For the text-containing cell, return its midpoint in (x, y) coordinate format. 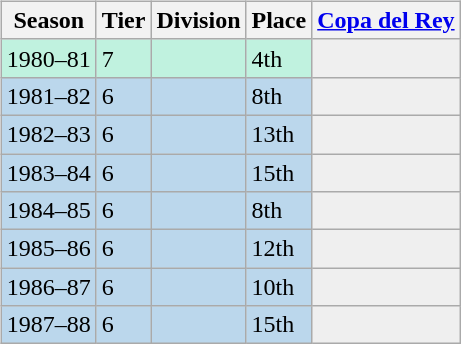
4th (279, 58)
Copa del Rey (386, 20)
1986–87 (48, 287)
1980–81 (48, 58)
10th (279, 287)
1981–82 (48, 96)
7 (124, 58)
1987–88 (48, 325)
Place (279, 20)
1985–86 (48, 249)
1982–83 (48, 134)
Division (198, 20)
12th (279, 249)
Tier (124, 20)
1984–85 (48, 211)
13th (279, 134)
1983–84 (48, 173)
Season (48, 20)
